Output the [x, y] coordinate of the center of the cell containing the given text.  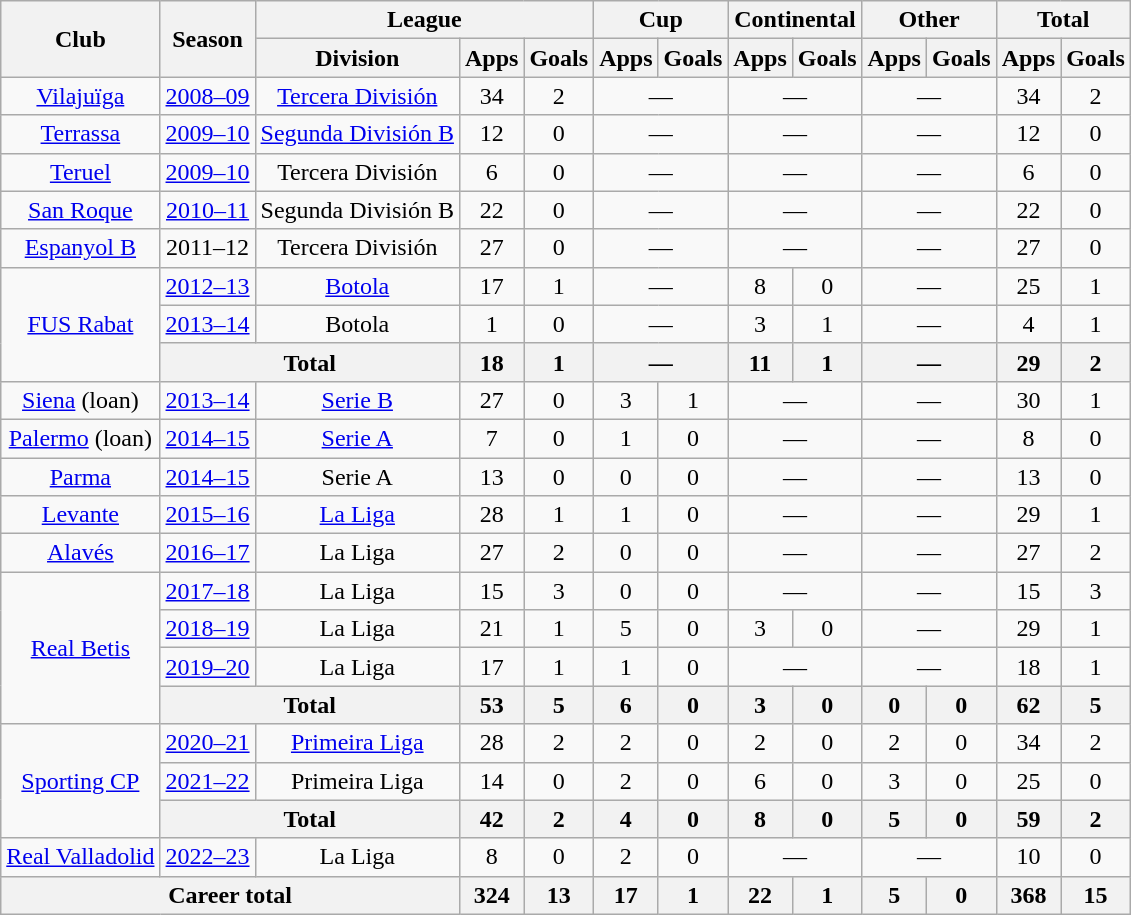
Other [929, 20]
2012–13 [208, 286]
10 [1028, 857]
Parma [80, 477]
Sporting CP [80, 781]
Serie B [357, 400]
San Roque [80, 210]
14 [491, 781]
Real Valladolid [80, 857]
59 [1028, 819]
2016–17 [208, 553]
Vilajuïga [80, 96]
Club [80, 39]
Career total [230, 895]
Alavés [80, 553]
Real Betis [80, 648]
53 [491, 705]
2010–11 [208, 210]
League [424, 20]
7 [491, 438]
11 [760, 362]
Cup [661, 20]
21 [491, 629]
Espanyol B [80, 248]
Division [357, 58]
Siena (loan) [80, 400]
Levante [80, 515]
368 [1028, 895]
Terrassa [80, 134]
2021–22 [208, 781]
2019–20 [208, 667]
Continental [795, 20]
324 [491, 895]
2022–23 [208, 857]
2015–16 [208, 515]
2008–09 [208, 96]
Teruel [80, 172]
30 [1028, 400]
Season [208, 39]
42 [491, 819]
2020–21 [208, 743]
2018–19 [208, 629]
62 [1028, 705]
2017–18 [208, 591]
Palermo (loan) [80, 438]
FUS Rabat [80, 324]
2011–12 [208, 248]
